Provide the [X, Y] coordinate of the cell's center where the given text is located.  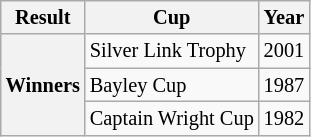
2001 [284, 51]
Cup [172, 17]
Bayley Cup [172, 85]
Year [284, 17]
Captain Wright Cup [172, 118]
Result [43, 17]
1982 [284, 118]
1987 [284, 85]
Silver Link Trophy [172, 51]
Winners [43, 84]
